Pinpoint the cell where the given text exists, returning its (X, Y) midpoint coordinate. 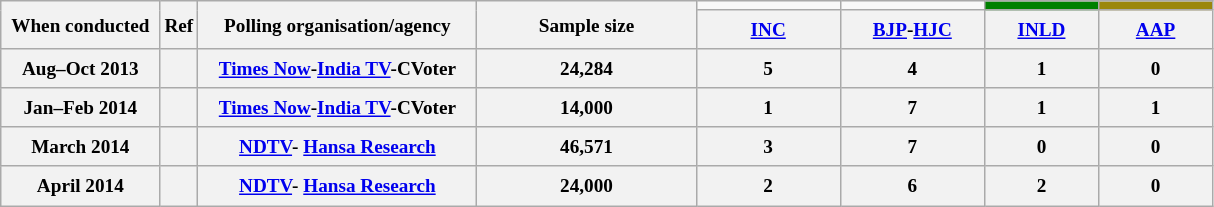
March 2014 (80, 146)
INC (768, 30)
INLD (1041, 30)
Ref (179, 25)
4 (912, 68)
Jan–Feb 2014 (80, 108)
Polling organisation/agency (338, 25)
5 (768, 68)
April 2014 (80, 186)
3 (768, 146)
Aug–Oct 2013 (80, 68)
AAP (1156, 30)
14,000 (586, 108)
46,571 (586, 146)
BJP-HJC (912, 30)
When conducted (80, 25)
Sample size (586, 25)
24,284 (586, 68)
6 (912, 186)
24,000 (586, 186)
